Detect which cell encompasses the target text, then output its (X, Y) center coordinate. 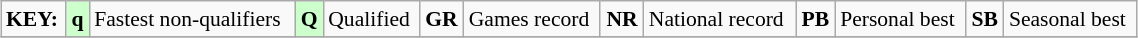
National record (720, 19)
Seasonal best (1070, 19)
Fastest non-qualifiers (192, 19)
NR (622, 19)
q (78, 19)
Games record (532, 19)
GR (442, 19)
Personal best (900, 19)
Q (309, 19)
Qualified (371, 19)
PB (816, 19)
KEY: (34, 19)
SB (985, 19)
